Scan for the cell matching the given text and deliver its (x, y) coordinate at center. 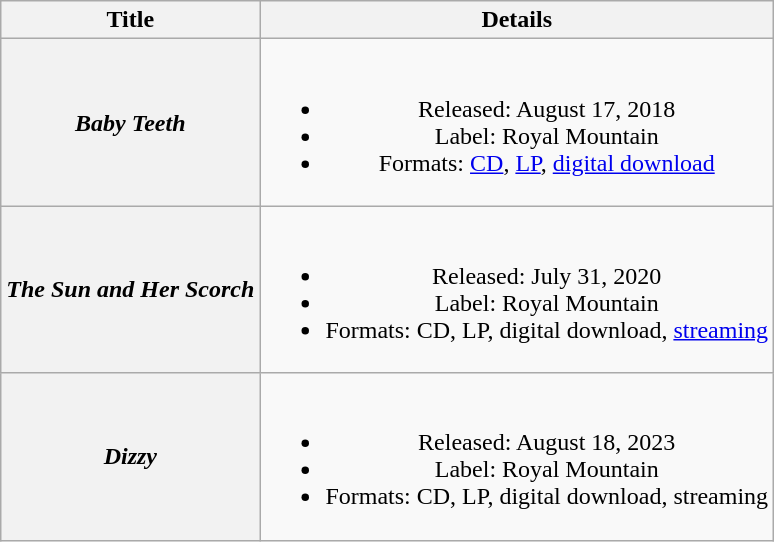
Dizzy (130, 456)
Released: July 31, 2020Label: Royal MountainFormats: CD, LP, digital download, streaming (517, 290)
Details (517, 20)
The Sun and Her Scorch (130, 290)
Title (130, 20)
Baby Teeth (130, 122)
Released: August 18, 2023Label: Royal MountainFormats: CD, LP, digital download, streaming (517, 456)
Released: August 17, 2018Label: Royal MountainFormats: CD, LP, digital download (517, 122)
